For the text-containing cell, return its midpoint in [X, Y] coordinate format. 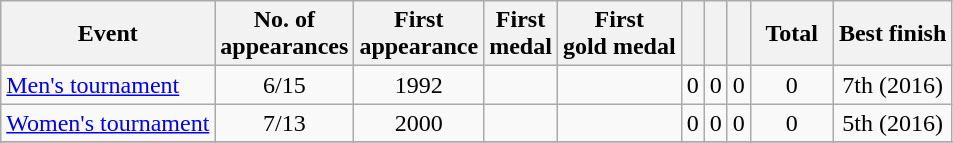
Firstappearance [419, 34]
Firstgold medal [619, 34]
Event [108, 34]
Firstmedal [521, 34]
7th (2016) [892, 85]
2000 [419, 123]
6/15 [284, 85]
7/13 [284, 123]
Men's tournament [108, 85]
5th (2016) [892, 123]
1992 [419, 85]
Best finish [892, 34]
No. ofappearances [284, 34]
Women's tournament [108, 123]
Total [792, 34]
